For the text-containing cell, return its midpoint in (x, y) coordinate format. 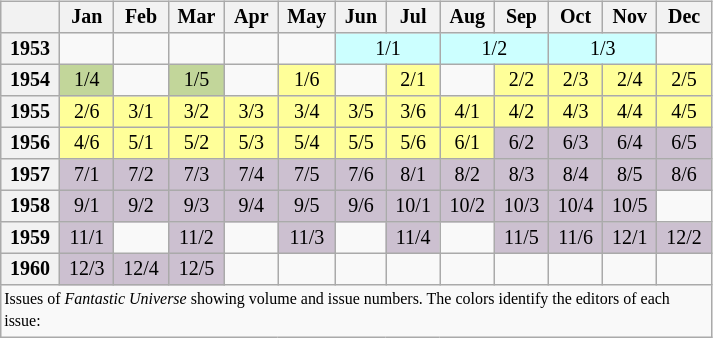
4/6 (87, 144)
Aug (467, 18)
3/1 (141, 112)
7/3 (196, 174)
4/2 (521, 112)
1/1 (388, 48)
11/5 (521, 238)
7/1 (87, 174)
12/3 (87, 268)
1957 (30, 174)
1960 (30, 268)
7/2 (141, 174)
8/4 (576, 174)
7/4 (252, 174)
Jun (361, 18)
May (307, 18)
Issues of Fantastic Universe showing volume and issue numbers. The colors identify the editors of each issue: (356, 311)
1/6 (307, 80)
1/3 (603, 48)
3/3 (252, 112)
4/1 (467, 112)
9/2 (141, 206)
Nov (630, 18)
Dec (684, 18)
5/1 (141, 144)
10/2 (467, 206)
2/4 (630, 80)
9/5 (307, 206)
5/2 (196, 144)
11/1 (87, 238)
1/5 (196, 80)
Jul (413, 18)
4/4 (630, 112)
1958 (30, 206)
10/3 (521, 206)
2/6 (87, 112)
11/6 (576, 238)
2/1 (413, 80)
1959 (30, 238)
5/3 (252, 144)
12/5 (196, 268)
9/3 (196, 206)
1954 (30, 80)
5/6 (413, 144)
7/6 (361, 174)
1953 (30, 48)
Feb (141, 18)
1956 (30, 144)
7/5 (307, 174)
3/6 (413, 112)
3/2 (196, 112)
8/6 (684, 174)
6/4 (630, 144)
11/2 (196, 238)
Oct (576, 18)
1955 (30, 112)
6/5 (684, 144)
9/6 (361, 206)
9/4 (252, 206)
6/2 (521, 144)
3/4 (307, 112)
11/3 (307, 238)
5/4 (307, 144)
12/4 (141, 268)
1/4 (87, 80)
8/3 (521, 174)
8/5 (630, 174)
3/5 (361, 112)
6/1 (467, 144)
1/2 (494, 48)
12/1 (630, 238)
10/5 (630, 206)
Sep (521, 18)
4/3 (576, 112)
Jan (87, 18)
8/1 (413, 174)
11/4 (413, 238)
8/2 (467, 174)
Apr (252, 18)
10/4 (576, 206)
4/5 (684, 112)
5/5 (361, 144)
2/5 (684, 80)
2/2 (521, 80)
12/2 (684, 238)
9/1 (87, 206)
2/3 (576, 80)
Mar (196, 18)
10/1 (413, 206)
6/3 (576, 144)
